From the cell containing the given text, extract its center point as [x, y] coordinate. 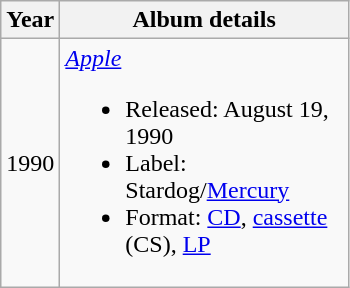
1990 [30, 163]
Year [30, 20]
Album details [204, 20]
AppleReleased: August 19, 1990Label: Stardog/MercuryFormat: CD, cassette (CS), LP [204, 163]
